Return the [X, Y] coordinate for the center point of the cell that contains the specified text.  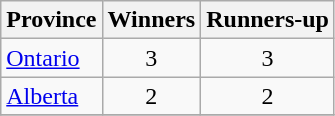
Runners-up [268, 20]
Ontario [52, 58]
Province [52, 20]
Alberta [52, 96]
Winners [152, 20]
